Search for the cell housing the specified text and yield its (X, Y) center coordinate. 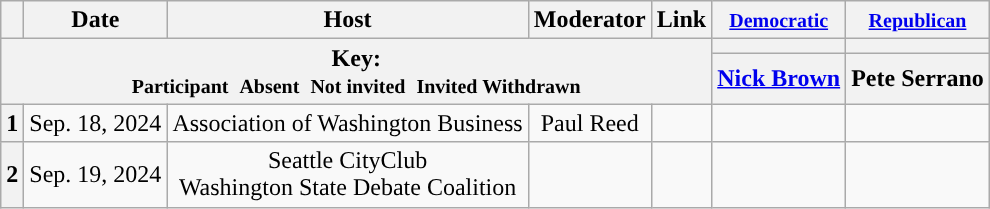
Pete Serrano (918, 78)
Association of Washington Business (348, 123)
Republican (918, 20)
Democratic (779, 20)
1 (12, 123)
Key: Participant Absent Not invited Invited Withdrawn (356, 72)
Moderator (590, 20)
Paul Reed (590, 123)
Sep. 18, 2024 (96, 123)
Date (96, 20)
Nick Brown (779, 78)
Seattle CityClubWashington State Debate Coalition (348, 174)
Link (681, 20)
2 (12, 174)
Sep. 19, 2024 (96, 174)
Host (348, 20)
